Locate the cell with the specified text and output its (x, y) center coordinate. 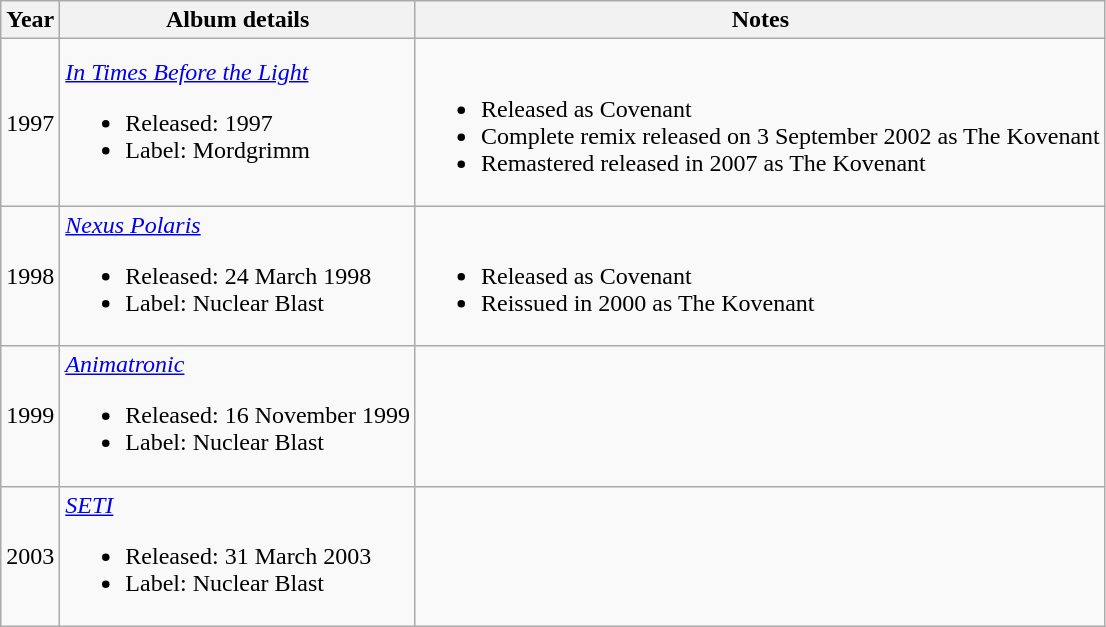
Released as CovenantComplete remix released on 3 September 2002 as The KovenantRemastered released in 2007 as The Kovenant (760, 122)
SETIReleased: 31 March 2003Label: Nuclear Blast (238, 556)
1998 (30, 276)
1999 (30, 416)
AnimatronicReleased: 16 November 1999Label: Nuclear Blast (238, 416)
Album details (238, 20)
1997 (30, 122)
2003 (30, 556)
Released as CovenantReissued in 2000 as The Kovenant (760, 276)
Nexus PolarisReleased: 24 March 1998Label: Nuclear Blast (238, 276)
In Times Before the LightReleased: 1997Label: Mordgrimm (238, 122)
Notes (760, 20)
Year (30, 20)
